Capture the cell that displays the provided text and extract its (x, y) central coordinate. 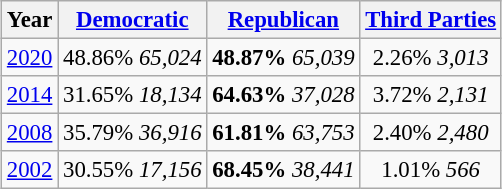
Democratic (132, 20)
30.55% 17,156 (132, 170)
Third Parties (431, 20)
48.86% 65,024 (132, 58)
Republican (284, 20)
61.81% 63,753 (284, 133)
35.79% 36,916 (132, 133)
64.63% 37,028 (284, 95)
48.87% 65,039 (284, 58)
3.72% 2,131 (431, 95)
2002 (30, 170)
2008 (30, 133)
31.65% 18,134 (132, 95)
68.45% 38,441 (284, 170)
2.40% 2,480 (431, 133)
2020 (30, 58)
1.01% 566 (431, 170)
2014 (30, 95)
2.26% 3,013 (431, 58)
Year (30, 20)
